Search for the cell housing the specified text and yield its (X, Y) center coordinate. 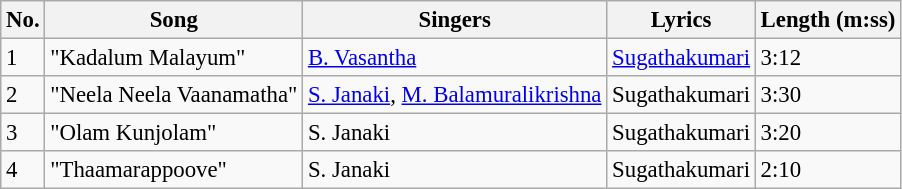
3:30 (828, 95)
Lyrics (682, 20)
2:10 (828, 170)
S. Janaki, M. Balamuralikrishna (455, 95)
3 (23, 133)
1 (23, 58)
Singers (455, 20)
"Kadalum Malayum" (174, 58)
3:12 (828, 58)
4 (23, 170)
No. (23, 20)
"Neela Neela Vaanamatha" (174, 95)
B. Vasantha (455, 58)
2 (23, 95)
"Olam Kunjolam" (174, 133)
"Thaamarappoove" (174, 170)
Song (174, 20)
3:20 (828, 133)
Length (m:ss) (828, 20)
